Return (x, y) of the center of cell containing provided text 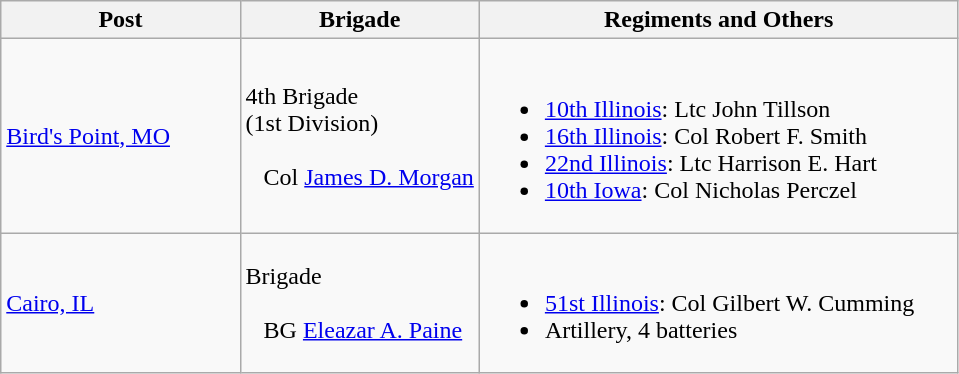
Bird's Point, MO (120, 136)
51st Illinois: Col Gilbert W. CummingArtillery, 4 batteries (718, 303)
Cairo, IL (120, 303)
Brigade (360, 20)
Brigade BG Eleazar A. Paine (360, 303)
10th Illinois: Ltc John Tillson16th Illinois: Col Robert F. Smith22nd Illinois: Ltc Harrison E. Hart10th Iowa: Col Nicholas Perczel (718, 136)
Post (120, 20)
Regiments and Others (718, 20)
4th Brigade(1st Division) Col James D. Morgan (360, 136)
